Determine the (x, y) coordinate at the center of the cell enclosing the given text.  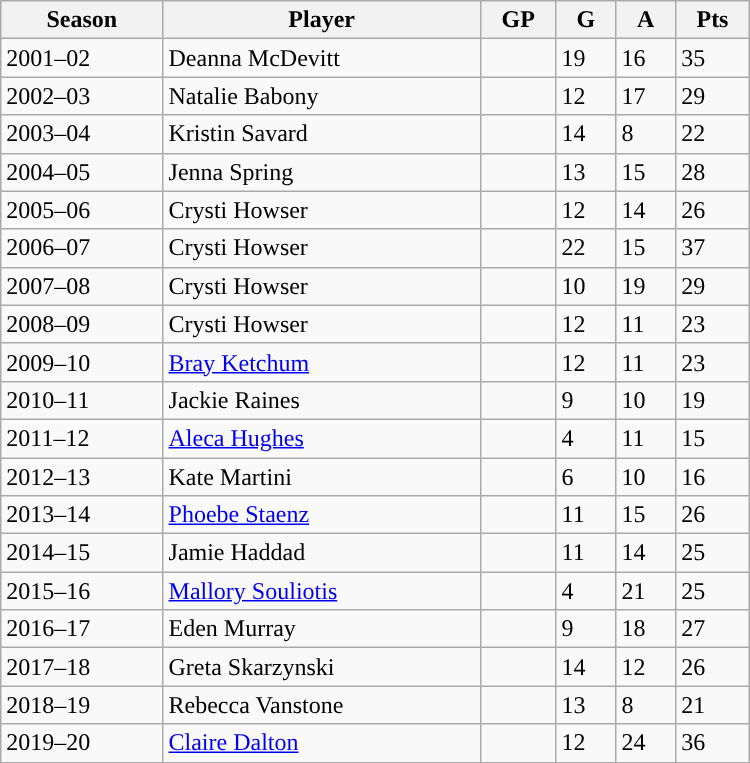
Player (322, 20)
2006–07 (82, 248)
Deanna McDevitt (322, 58)
A (646, 20)
Aleca Hughes (322, 438)
2007–08 (82, 286)
27 (713, 629)
2012–13 (82, 477)
18 (646, 629)
6 (586, 477)
2013–14 (82, 515)
2015–16 (82, 591)
Greta Skarzynski (322, 667)
36 (713, 743)
17 (646, 96)
2019–20 (82, 743)
Mallory Souliotis (322, 591)
35 (713, 58)
2009–10 (82, 362)
2017–18 (82, 667)
Jackie Raines (322, 400)
Rebecca Vanstone (322, 705)
2014–15 (82, 553)
2008–09 (82, 324)
Season (82, 20)
2018–19 (82, 705)
24 (646, 743)
Jamie Haddad (322, 553)
Natalie Babony (322, 96)
Claire Dalton (322, 743)
Kristin Savard (322, 134)
2004–05 (82, 172)
GP (518, 20)
37 (713, 248)
Eden Murray (322, 629)
Phoebe Staenz (322, 515)
2011–12 (82, 438)
G (586, 20)
2016–17 (82, 629)
2003–04 (82, 134)
2002–03 (82, 96)
2005–06 (82, 210)
Jenna Spring (322, 172)
Pts (713, 20)
28 (713, 172)
2001–02 (82, 58)
Bray Ketchum (322, 362)
2010–11 (82, 400)
Kate Martini (322, 477)
